Search for the cell housing the specified text and yield its [x, y] center coordinate. 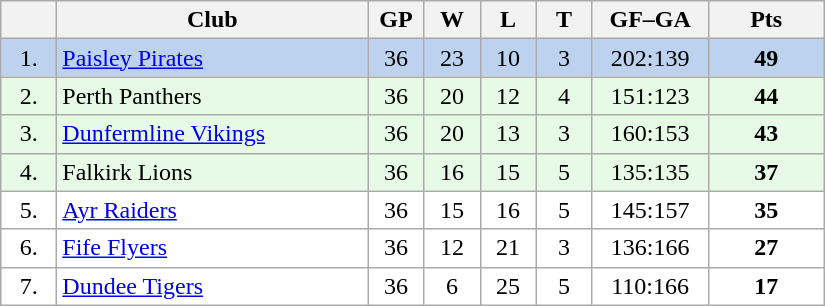
37 [766, 172]
136:166 [650, 248]
3. [29, 134]
13 [508, 134]
L [508, 20]
Paisley Pirates [212, 58]
Dundee Tigers [212, 286]
23 [452, 58]
Dunfermline Vikings [212, 134]
GF–GA [650, 20]
Pts [766, 20]
160:153 [650, 134]
202:139 [650, 58]
110:166 [650, 286]
17 [766, 286]
35 [766, 210]
T [564, 20]
27 [766, 248]
5. [29, 210]
Perth Panthers [212, 96]
Falkirk Lions [212, 172]
21 [508, 248]
W [452, 20]
25 [508, 286]
6. [29, 248]
135:135 [650, 172]
7. [29, 286]
49 [766, 58]
6 [452, 286]
44 [766, 96]
151:123 [650, 96]
GP [396, 20]
43 [766, 134]
145:157 [650, 210]
Ayr Raiders [212, 210]
10 [508, 58]
Fife Flyers [212, 248]
Club [212, 20]
2. [29, 96]
4 [564, 96]
4. [29, 172]
1. [29, 58]
